Extract the [x, y] coordinate from the center of the cell holding the provided text.  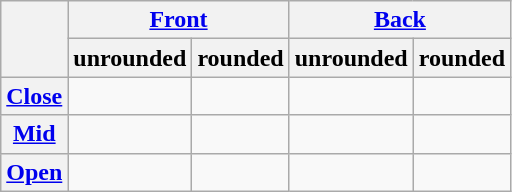
Close [34, 96]
Front [178, 20]
Mid [34, 134]
Open [34, 172]
Back [400, 20]
